Output the (X, Y) coordinate of the center of the cell containing the given text.  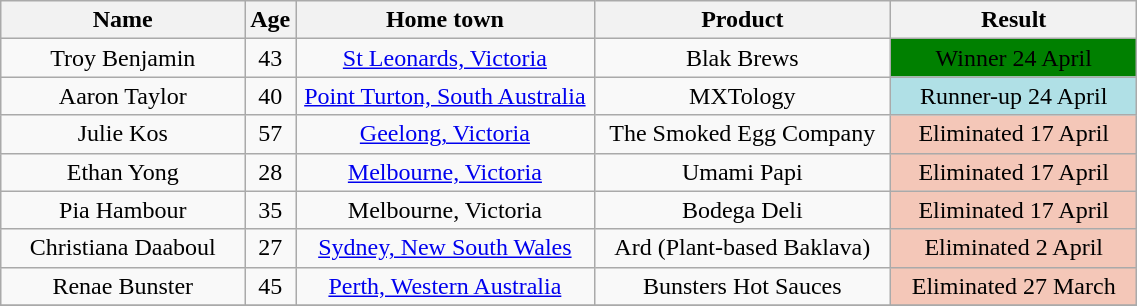
Renae Bunster (123, 286)
Ard (Plant-based Baklava) (742, 248)
Point Turton, South Australia (445, 96)
35 (270, 210)
Bodega Deli (742, 210)
Winner 24 April (1014, 58)
Troy Benjamin (123, 58)
28 (270, 172)
43 (270, 58)
Umami Papi (742, 172)
Product (742, 20)
Christiana Daaboul (123, 248)
MXTology (742, 96)
Geelong, Victoria (445, 134)
Runner-up 24 April (1014, 96)
Ethan Yong (123, 172)
40 (270, 96)
Pia Hambour (123, 210)
Home town (445, 20)
Julie Kos (123, 134)
Bunsters Hot Sauces (742, 286)
Eliminated 2 April (1014, 248)
Aaron Taylor (123, 96)
27 (270, 248)
Sydney, New South Wales (445, 248)
Perth, Western Australia (445, 286)
Blak Brews (742, 58)
Eliminated 27 March (1014, 286)
The Smoked Egg Company (742, 134)
Result (1014, 20)
Age (270, 20)
Name (123, 20)
St Leonards, Victoria (445, 58)
45 (270, 286)
57 (270, 134)
